Scan for the cell matching the given text and deliver its (X, Y) coordinate at center. 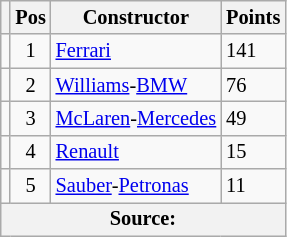
McLaren-Mercedes (136, 118)
Pos (30, 17)
15 (253, 152)
49 (253, 118)
1 (30, 51)
Source: (143, 219)
2 (30, 85)
Williams-BMW (136, 85)
76 (253, 85)
Constructor (136, 17)
Ferrari (136, 51)
11 (253, 186)
Sauber-Petronas (136, 186)
5 (30, 186)
4 (30, 152)
Points (253, 17)
141 (253, 51)
Renault (136, 152)
3 (30, 118)
